Extract the [x, y] coordinate from the center of the cell holding the provided text.  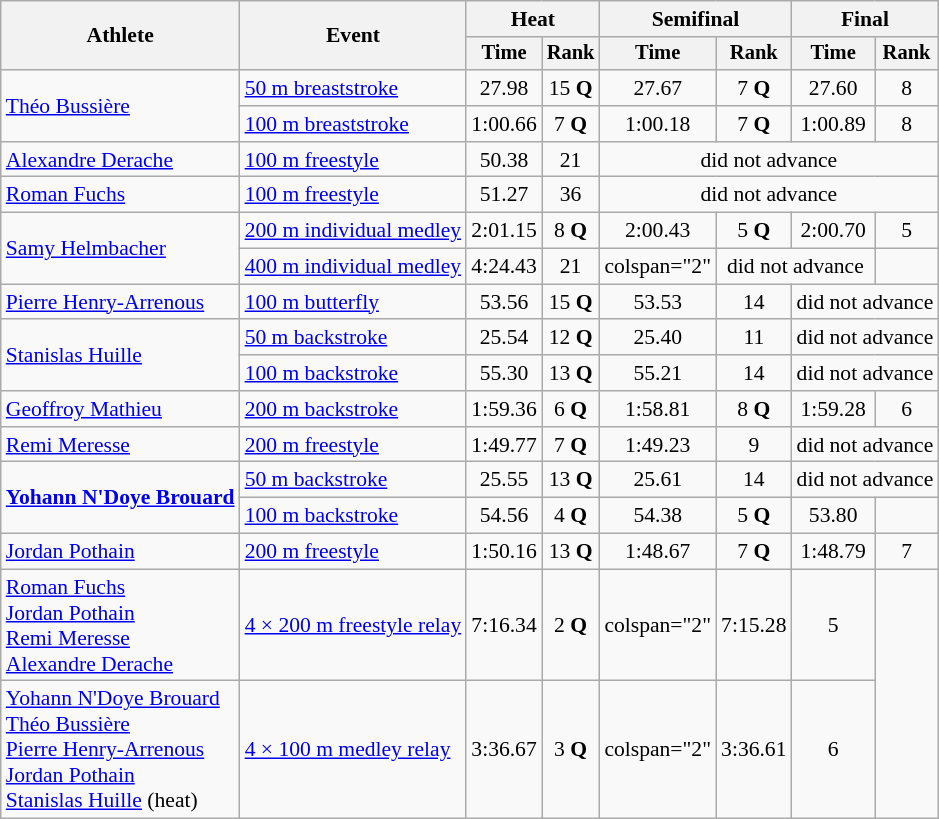
1:00.18 [658, 124]
2:01.15 [504, 231]
50 m breaststroke [354, 88]
1:00.89 [834, 124]
Stanislas Huille [120, 356]
1:50.16 [504, 552]
25.55 [504, 480]
55.30 [504, 373]
27.60 [834, 88]
1:58.81 [658, 409]
27.98 [504, 88]
Samy Helmbacher [120, 248]
12 Q [571, 338]
Remi Meresse [120, 445]
2:00.70 [834, 231]
55.21 [658, 373]
6 Q [571, 409]
Roman FuchsJordan PothainRemi MeresseAlexandre Derache [120, 625]
Jordan Pothain [120, 552]
7:16.34 [504, 625]
100 m butterfly [354, 302]
Roman Fuchs [120, 195]
25.61 [658, 480]
1:49.77 [504, 445]
1:48.79 [834, 552]
53.80 [834, 516]
53.56 [504, 302]
Pierre Henry-Arrenous [120, 302]
25.54 [504, 338]
Athlete [120, 36]
Yohann N'Doye Brouard [120, 498]
51.27 [504, 195]
Heat [532, 19]
25.40 [658, 338]
53.53 [658, 302]
7:15.28 [754, 625]
Final [866, 19]
3:36.61 [754, 750]
4 Q [571, 516]
3:36.67 [504, 750]
200 m backstroke [354, 409]
36 [571, 195]
9 [754, 445]
4 × 200 m freestyle relay [354, 625]
Alexandre Derache [120, 160]
Théo Bussière [120, 106]
4 × 100 m medley relay [354, 750]
3 Q [571, 750]
54.38 [658, 516]
400 m individual medley [354, 267]
7 [907, 552]
1:00.66 [504, 124]
1:48.67 [658, 552]
4:24.43 [504, 267]
100 m breaststroke [354, 124]
1:59.36 [504, 409]
Geoffroy Mathieu [120, 409]
27.67 [658, 88]
2 Q [571, 625]
Yohann N'Doye BrouardThéo BussièrePierre Henry-ArrenousJordan PothainStanislas Huille (heat) [120, 750]
200 m individual medley [354, 231]
11 [754, 338]
50.38 [504, 160]
1:59.28 [834, 409]
1:49.23 [658, 445]
Semifinal [695, 19]
54.56 [504, 516]
2:00.43 [658, 231]
Event [354, 36]
